Return the [X, Y] coordinate for the center point of the cell that contains the specified text.  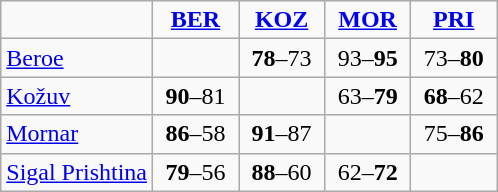
78–73 [282, 58]
90–81 [195, 96]
Kožuv [77, 96]
BER [195, 20]
88–60 [282, 172]
Sigal Prishtina [77, 172]
MOR [368, 20]
79–56 [195, 172]
91–87 [282, 134]
Beroe [77, 58]
63–79 [368, 96]
86–58 [195, 134]
KOZ [282, 20]
62–72 [368, 172]
73–80 [454, 58]
93–95 [368, 58]
PRI [454, 20]
68–62 [454, 96]
75–86 [454, 134]
Mornar [77, 134]
